Provide the [X, Y] coordinate of the cell's center where the given text is located.  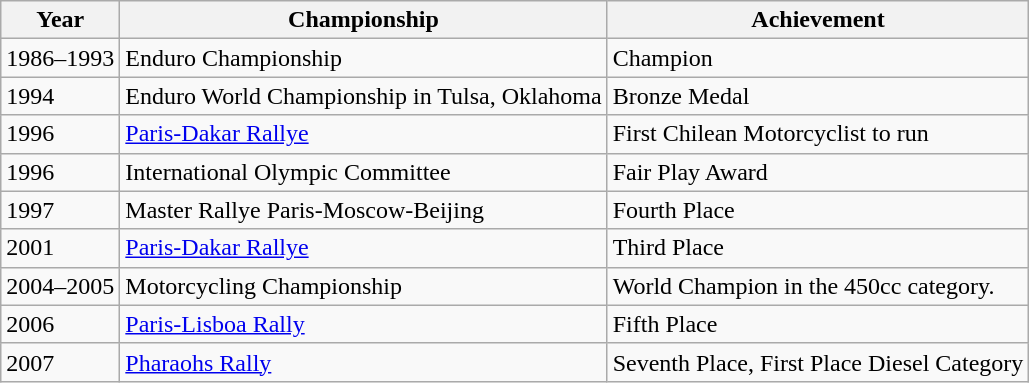
2006 [60, 324]
Fifth Place [818, 324]
International Olympic Committee [364, 172]
1997 [60, 210]
1994 [60, 96]
2007 [60, 362]
Achievement [818, 20]
2001 [60, 248]
Third Place [818, 248]
Enduro Championship [364, 58]
Motorcycling Championship [364, 286]
First Chilean Motorcyclist to run [818, 134]
Championship [364, 20]
World Champion in the 450cc category. [818, 286]
Paris-Lisboa Rally [364, 324]
Master Rallye Paris-Moscow-Beijing [364, 210]
Enduro World Championship in Tulsa, Oklahoma [364, 96]
Pharaohs Rally [364, 362]
Year [60, 20]
Fair Play Award [818, 172]
Seventh Place, First Place Diesel Category [818, 362]
Fourth Place [818, 210]
2004–2005 [60, 286]
1986–1993 [60, 58]
Bronze Medal [818, 96]
Champion [818, 58]
